Return the (x, y) coordinate for the center point of the cell that contains the specified text.  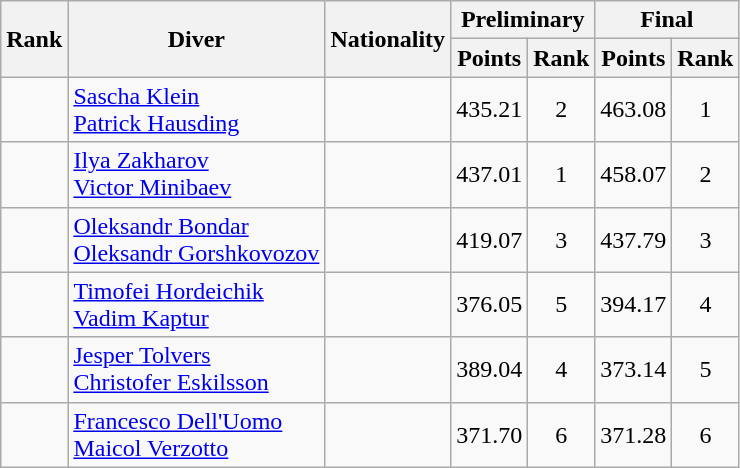
Timofei HordeichikVadim Kaptur (196, 304)
Francesco Dell'UomoMaicol Verzotto (196, 434)
Final (667, 20)
Preliminary (523, 20)
419.07 (490, 240)
463.08 (634, 110)
Jesper TolversChristofer Eskilsson (196, 370)
Diver (196, 39)
371.28 (634, 434)
376.05 (490, 304)
389.04 (490, 370)
371.70 (490, 434)
Ilya ZakharovVictor Minibaev (196, 174)
373.14 (634, 370)
Nationality (388, 39)
394.17 (634, 304)
437.79 (634, 240)
Sascha KleinPatrick Hausding (196, 110)
458.07 (634, 174)
435.21 (490, 110)
437.01 (490, 174)
Oleksandr BondarOleksandr Gorshkovozov (196, 240)
